Capture the cell that displays the provided text and extract its (x, y) central coordinate. 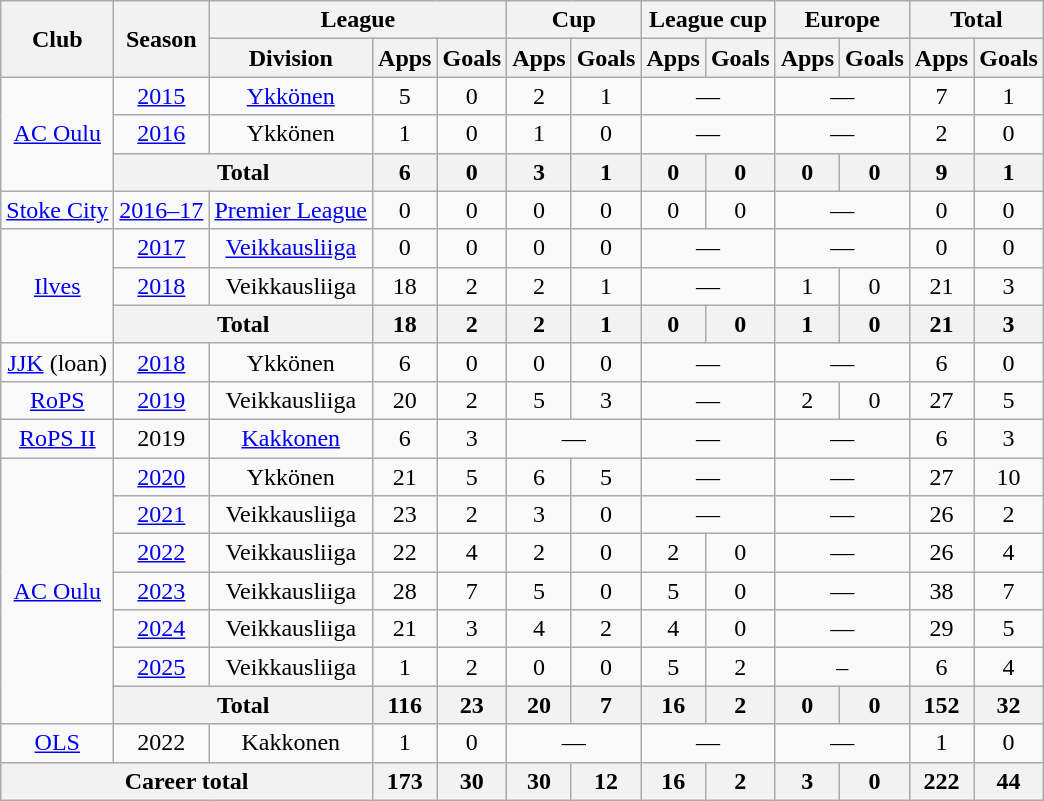
12 (606, 781)
Club (58, 39)
32 (1009, 705)
League cup (708, 20)
RoPS II (58, 438)
RoPS (58, 400)
29 (941, 629)
44 (1009, 781)
116 (405, 705)
222 (941, 781)
Division (291, 58)
10 (1009, 477)
9 (941, 172)
28 (405, 591)
Stoke City (58, 210)
Season (162, 39)
Europe (842, 20)
2025 (162, 667)
2024 (162, 629)
2016 (162, 134)
22 (405, 553)
2021 (162, 515)
OLS (58, 743)
173 (405, 781)
2020 (162, 477)
2017 (162, 248)
2015 (162, 96)
2023 (162, 591)
League (358, 20)
Career total (187, 781)
Cup (574, 20)
– (842, 667)
2016–17 (162, 210)
Premier League (291, 210)
38 (941, 591)
152 (941, 705)
JJK (loan) (58, 362)
Ilves (58, 286)
